Locate the cell with the specified text and output its (x, y) center coordinate. 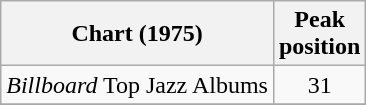
Peakposition (319, 34)
Chart (1975) (138, 34)
Billboard Top Jazz Albums (138, 85)
31 (319, 85)
